Detect which cell encompasses the target text, then output its (X, Y) center coordinate. 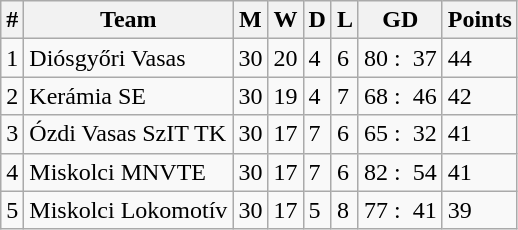
39 (480, 210)
Team (128, 20)
Diósgyőri Vasas (128, 58)
3 (12, 134)
68 : 46 (400, 96)
80 : 37 (400, 58)
1 (12, 58)
Miskolci MNVTE (128, 172)
65 : 32 (400, 134)
Miskolci Lokomotív (128, 210)
44 (480, 58)
2 (12, 96)
20 (286, 58)
19 (286, 96)
8 (344, 210)
77 : 41 (400, 210)
W (286, 20)
D (317, 20)
Points (480, 20)
42 (480, 96)
Kerámia SE (128, 96)
M (250, 20)
L (344, 20)
Ózdi Vasas SzIT TK (128, 134)
GD (400, 20)
# (12, 20)
82 : 54 (400, 172)
